Return [X, Y] of the center of cell containing provided text 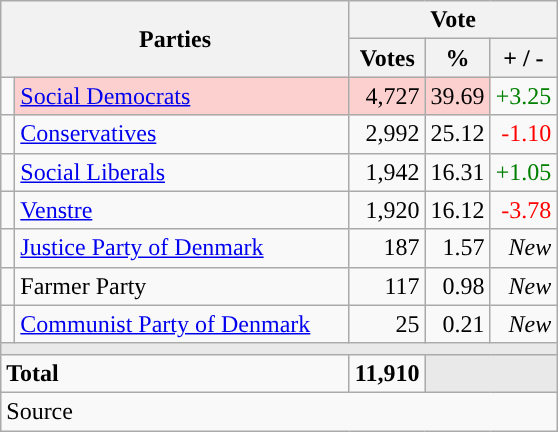
Venstre [182, 210]
4,727 [387, 96]
Justice Party of Denmark [182, 248]
39.69 [458, 96]
Source [279, 411]
25.12 [458, 134]
16.31 [458, 172]
1,942 [387, 172]
Conservatives [182, 134]
25 [387, 324]
Vote [452, 20]
117 [387, 286]
187 [387, 248]
2,992 [387, 134]
Social Democrats [182, 96]
Farmer Party [182, 286]
Social Liberals [182, 172]
% [458, 58]
+3.25 [524, 96]
16.12 [458, 210]
Parties [176, 39]
+1.05 [524, 172]
-1.10 [524, 134]
Total [176, 373]
+ / - [524, 58]
11,910 [387, 373]
Votes [387, 58]
0.21 [458, 324]
0.98 [458, 286]
-3.78 [524, 210]
Communist Party of Denmark [182, 324]
1.57 [458, 248]
1,920 [387, 210]
